Return the [X, Y] coordinate for the center point of the cell that contains the specified text.  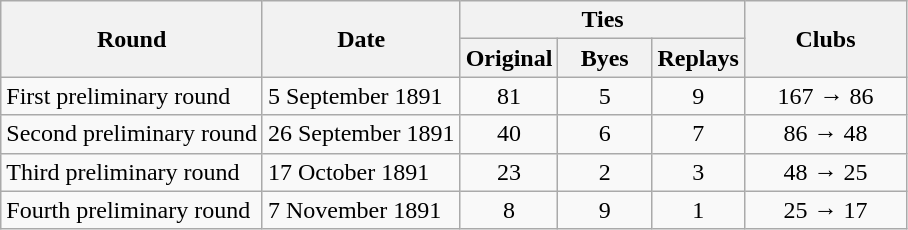
Byes [605, 58]
25 → 17 [826, 210]
Replays [698, 58]
8 [509, 210]
6 [605, 134]
Second preliminary round [132, 134]
7 [698, 134]
40 [509, 134]
Fourth preliminary round [132, 210]
Round [132, 39]
Third preliminary round [132, 172]
5 September 1891 [361, 96]
23 [509, 172]
81 [509, 96]
2 [605, 172]
3 [698, 172]
7 November 1891 [361, 210]
86 → 48 [826, 134]
Original [509, 58]
Clubs [826, 39]
Date [361, 39]
Ties [602, 20]
26 September 1891 [361, 134]
First preliminary round [132, 96]
5 [605, 96]
167 → 86 [826, 96]
48 → 25 [826, 172]
1 [698, 210]
17 October 1891 [361, 172]
